For the text-containing cell, return its midpoint in [X, Y] coordinate format. 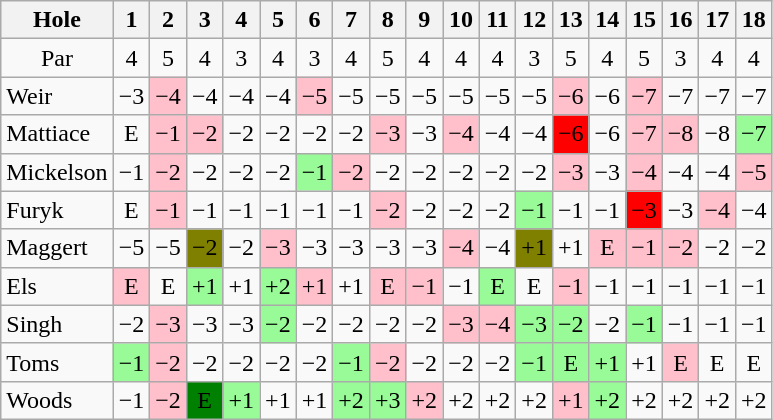
2 [168, 20]
Maggert [57, 248]
1 [132, 20]
9 [424, 20]
15 [644, 20]
17 [718, 20]
10 [462, 20]
Woods [57, 400]
8 [388, 20]
16 [680, 20]
11 [498, 20]
Els [57, 286]
Par [57, 58]
12 [534, 20]
Hole [57, 20]
+3 [388, 400]
Mickelson [57, 172]
Toms [57, 362]
13 [570, 20]
7 [352, 20]
Weir [57, 96]
14 [608, 20]
Singh [57, 324]
Furyk [57, 210]
18 [754, 20]
6 [314, 20]
Mattiace [57, 134]
